Return the [x, y] coordinate for the center point of the cell that contains the specified text.  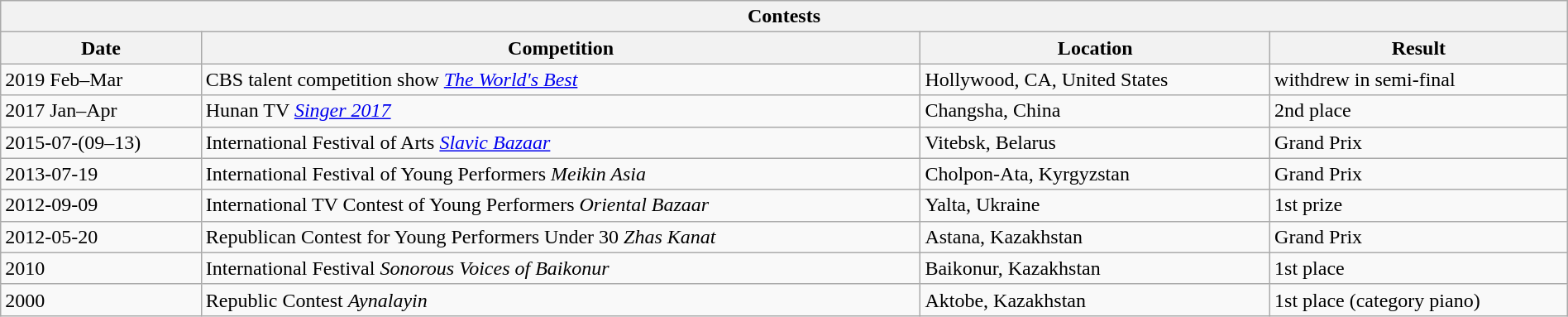
Vitebsk, Belarus [1095, 142]
Baikonur, Kazakhstan [1095, 268]
withdrew in semi-final [1419, 79]
2017 Jan–Apr [101, 111]
2012-09-09 [101, 205]
2nd place [1419, 111]
Result [1419, 48]
Republic Contest Aynalayin [561, 300]
Cholpon-Ata, Kyrgyzstan [1095, 174]
International TV Contest of Young Performers Oriental Bazaar [561, 205]
2000 [101, 300]
Astana, Kazakhstan [1095, 237]
1st prize [1419, 205]
Aktobe, Kazakhstan [1095, 300]
CBS talent competition show The World's Best [561, 79]
1st place (category piano) [1419, 300]
International Festival Sonorous Voices of Baikonur [561, 268]
Hollywood, CA, United States [1095, 79]
2010 [101, 268]
Competition [561, 48]
Date [101, 48]
2019 Feb–Mar [101, 79]
International Festival of Arts Slavic Bazaar [561, 142]
International Festival of Young Performers Meikin Asia [561, 174]
2012-05-20 [101, 237]
Location [1095, 48]
1st place [1419, 268]
Changsha, China [1095, 111]
Contests [784, 17]
2015-07-(09–13) [101, 142]
Yalta, Ukraine [1095, 205]
Hunan TV Singer 2017 [561, 111]
2013-07-19 [101, 174]
Republican Contest for Young Performers Under 30 Zhas Kanat [561, 237]
